Capture the cell that displays the provided text and extract its (x, y) central coordinate. 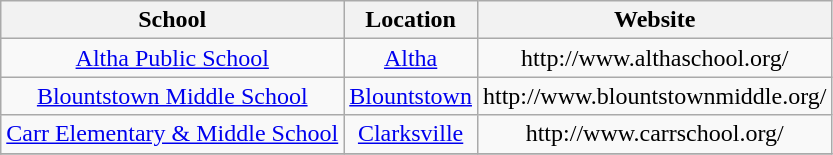
Location (411, 20)
http://www.carrschool.org/ (654, 134)
Website (654, 20)
Altha Public School (172, 58)
http://www.althaschool.org/ (654, 58)
Carr Elementary & Middle School (172, 134)
Altha (411, 58)
Blountstown Middle School (172, 96)
Clarksville (411, 134)
School (172, 20)
http://www.blountstownmiddle.org/ (654, 96)
Blountstown (411, 96)
